Scan for the cell matching the given text and deliver its (X, Y) coordinate at center. 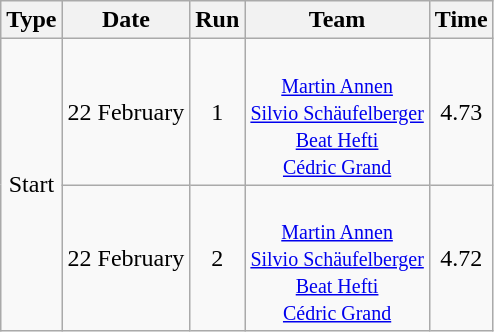
4.73 (461, 112)
Team (337, 20)
2 (218, 258)
Start (32, 185)
Type (32, 20)
1 (218, 112)
Time (461, 20)
4.72 (461, 258)
Date (126, 20)
Run (218, 20)
